Return the [X, Y] coordinate for the center point of the cell that contains the specified text.  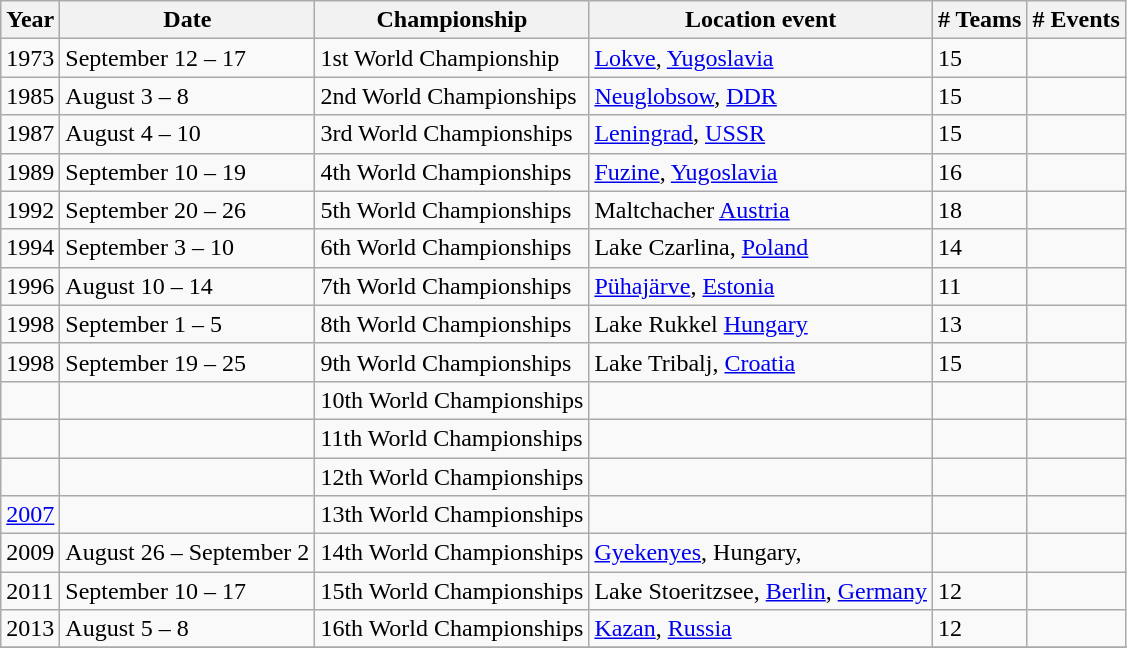
18 [980, 210]
2009 [30, 553]
2007 [30, 515]
September 12 – 17 [188, 58]
Gyekenyes, Hungary, [761, 553]
Pühajärve, Estonia [761, 286]
11th World Championships [452, 438]
Lake Rukkel Hungary [761, 324]
1985 [30, 96]
August 5 – 8 [188, 629]
1987 [30, 134]
1973 [30, 58]
Lokve, Yugoslavia [761, 58]
5th World Championships [452, 210]
4th World Championships [452, 172]
September 1 – 5 [188, 324]
Neuglobsow, DDR [761, 96]
September 10 – 17 [188, 591]
August 4 – 10 [188, 134]
Lake Tribalj, Croatia [761, 362]
# Events [1076, 20]
10th World Championships [452, 400]
7th World Championships [452, 286]
September 19 – 25 [188, 362]
16th World Championships [452, 629]
13th World Championships [452, 515]
9th World Championships [452, 362]
Kazan, Russia [761, 629]
September 10 – 19 [188, 172]
1992 [30, 210]
Date [188, 20]
Location event [761, 20]
September 20 – 26 [188, 210]
8th World Championships [452, 324]
Leningrad, USSR [761, 134]
# Teams [980, 20]
1996 [30, 286]
2nd World Championships [452, 96]
16 [980, 172]
3rd World Championships [452, 134]
14th World Championships [452, 553]
August 26 – September 2 [188, 553]
15th World Championships [452, 591]
1994 [30, 248]
12th World Championships [452, 477]
Championship [452, 20]
Lake Stoeritzsee, Berlin, Germany [761, 591]
1989 [30, 172]
August 3 – 8 [188, 96]
2011 [30, 591]
August 10 – 14 [188, 286]
Fuzine, Yugoslavia [761, 172]
1st World Championship [452, 58]
14 [980, 248]
September 3 – 10 [188, 248]
Maltchacher Austria [761, 210]
13 [980, 324]
Lake Czarlina, Poland [761, 248]
Year [30, 20]
6th World Championships [452, 248]
11 [980, 286]
2013 [30, 629]
